Extract the (x, y) coordinate from the center of the cell holding the provided text.  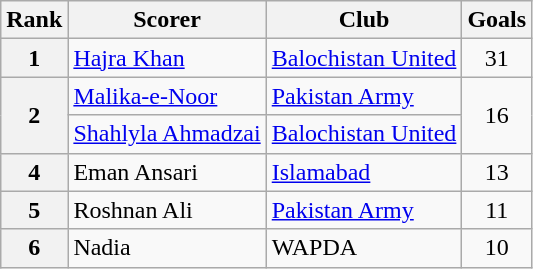
31 (497, 58)
11 (497, 210)
13 (497, 172)
WAPDA (364, 248)
Shahlyla Ahmadzai (167, 134)
Roshnan Ali (167, 210)
Islamabad (364, 172)
Goals (497, 20)
5 (34, 210)
Eman Ansari (167, 172)
10 (497, 248)
Scorer (167, 20)
4 (34, 172)
2 (34, 115)
Hajra Khan (167, 58)
Rank (34, 20)
Malika-e-Noor (167, 96)
6 (34, 248)
Club (364, 20)
1 (34, 58)
16 (497, 115)
Nadia (167, 248)
